Find where the given text appears and provide that cell's center as (X, Y) coordinate. 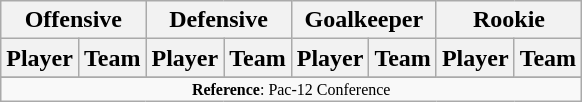
Offensive (74, 20)
Reference: Pac-12 Conference (292, 89)
Rookie (508, 20)
Defensive (218, 20)
Goalkeeper (364, 20)
